Provide the [x, y] coordinate of the cell's center where the given text is located.  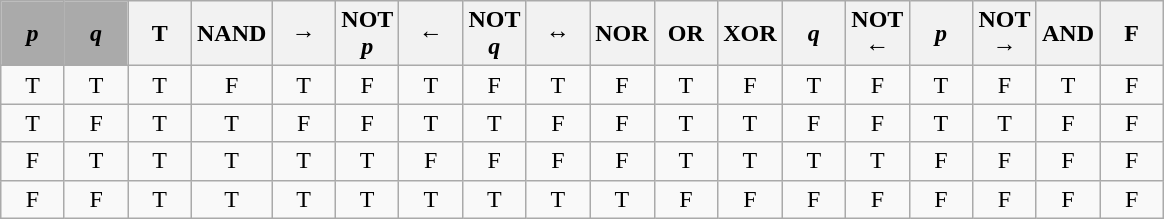
XOR [750, 34]
NOT p [367, 34]
→ [304, 34]
↔ [558, 34]
AND [1068, 34]
OR [686, 34]
← [431, 34]
NOT ← [878, 34]
NOR [622, 34]
NOT q [495, 34]
NAND [231, 34]
NOT → [1005, 34]
